Return [X, Y] of the center of cell containing provided text 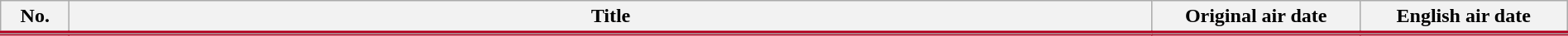
Title [610, 17]
English air date [1464, 17]
No. [35, 17]
Original air date [1255, 17]
